Detect which cell encompasses the target text, then output its [x, y] center coordinate. 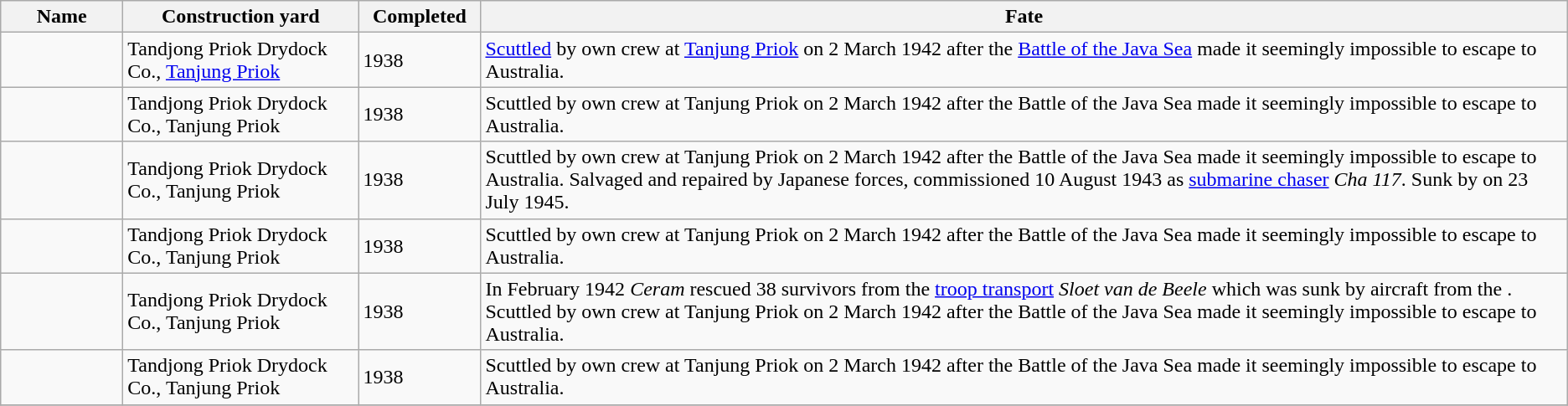
Completed [420, 17]
Construction yard [241, 17]
Name [62, 17]
Fate [1024, 17]
